Pinpoint the cell where the given text exists, returning its (X, Y) midpoint coordinate. 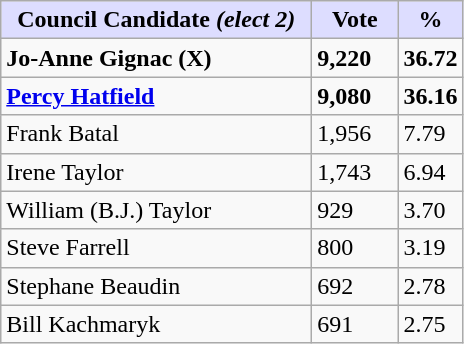
9,220 (355, 58)
3.19 (430, 248)
800 (355, 248)
2.75 (430, 324)
William (B.J.) Taylor (156, 210)
929 (355, 210)
Irene Taylor (156, 172)
Steve Farrell (156, 248)
692 (355, 286)
Vote (355, 20)
691 (355, 324)
36.16 (430, 96)
Council Candidate (elect 2) (156, 20)
7.79 (430, 134)
% (430, 20)
36.72 (430, 58)
1,956 (355, 134)
1,743 (355, 172)
2.78 (430, 286)
Percy Hatfield (156, 96)
Frank Batal (156, 134)
9,080 (355, 96)
Stephane Beaudin (156, 286)
3.70 (430, 210)
6.94 (430, 172)
Jo-Anne Gignac (X) (156, 58)
Bill Kachmaryk (156, 324)
